Detect which cell encompasses the target text, then output its [x, y] center coordinate. 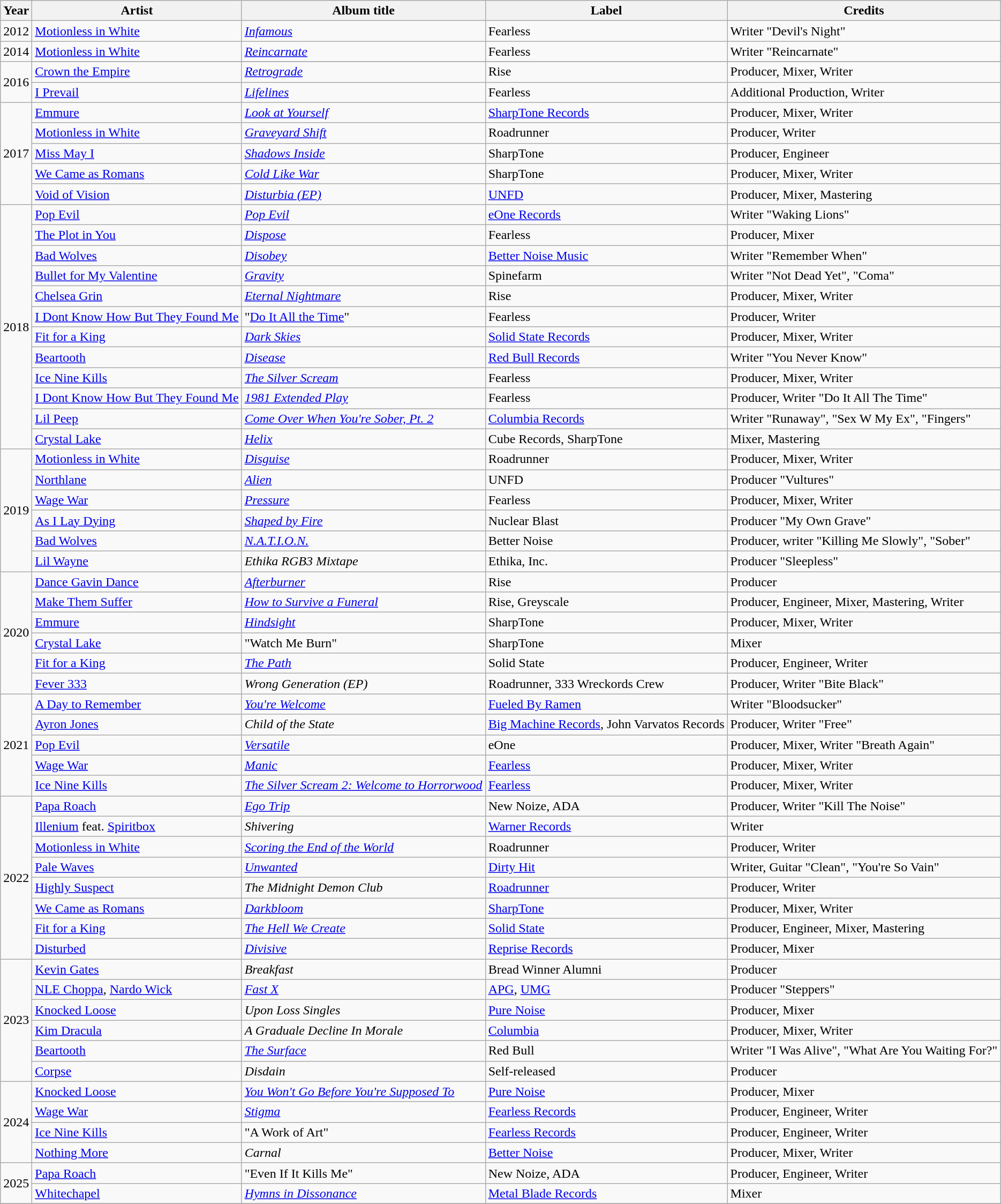
Pale Waves [137, 867]
Writer "Runaway", "Sex W My Ex", "Fingers" [864, 418]
Ethika RGB3 Mixtape [363, 561]
You Won't Go Before You're Supposed To [363, 1091]
The Hell We Create [363, 929]
"Even If It Kills Me" [363, 1173]
Helix [363, 439]
SharpTone Records [606, 113]
Unwanted [363, 867]
Better Noise Music [606, 256]
Producer, Writer "Free" [864, 724]
Warner Records [606, 826]
Big Machine Records, John Varvatos Records [606, 724]
Illenium feat. Spiritbox [137, 826]
Kim Dracula [137, 1030]
Lil Wayne [137, 561]
Hindsight [363, 623]
Shivering [363, 826]
Retrograde [363, 72]
Solid State Records [606, 337]
Disobey [363, 256]
Producer "My Own Grave" [864, 520]
Look at Yourself [363, 113]
Ethika, Inc. [606, 561]
Fueled By Ramen [606, 704]
2025 [16, 1183]
Divisive [363, 949]
Ayron Jones [137, 724]
N.A.T.I.O.N. [363, 541]
The Path [363, 663]
Producer, Mixer, Mastering [864, 194]
Scoring the End of the World [363, 847]
Rise, Greyscale [606, 602]
Producer, Engineer, Mixer, Mastering, Writer [864, 602]
Producer, Engineer, Mixer, Mastering [864, 929]
Disease [363, 357]
Crown the Empire [137, 72]
Stigma [363, 1112]
Kevin Gates [137, 969]
2021 [16, 745]
The Midnight Demon Club [363, 887]
Fever 333 [137, 684]
Chelsea Grin [137, 296]
Whitechapel [137, 1193]
Year [16, 11]
NLE Choppa, Nardo Wick [137, 990]
Writer "Remember When" [864, 256]
Disdain [363, 1071]
2022 [16, 877]
Hymns in Dissonance [363, 1193]
Carnal [363, 1153]
Nuclear Blast [606, 520]
Writer "Bloodsucker" [864, 704]
Child of the State [363, 724]
2019 [16, 510]
2018 [16, 327]
eOne [606, 745]
Bullet for My Valentine [137, 276]
Columbia Records [606, 418]
Disturbed [137, 949]
Artist [137, 11]
Lil Peep [137, 418]
The Surface [363, 1051]
Spinefarm [606, 276]
"Watch Me Burn" [363, 643]
Lifelines [363, 92]
Album title [363, 11]
Ego Trip [363, 806]
2017 [16, 153]
How to Survive a Funeral [363, 602]
Self-released [606, 1071]
Writer "Reincarnate" [864, 51]
You're Welcome [363, 704]
A Graduale Decline In Morale [363, 1030]
Writer "Devil's Night" [864, 31]
Void of Vision [137, 194]
2012 [16, 31]
Mixer, Mastering [864, 439]
Producer, Writer "Do It All The Time" [864, 398]
Writer [864, 826]
Bread Winner Alumni [606, 969]
Dispose [363, 235]
Additional Production, Writer [864, 92]
Writer, Guitar "Clean", "You're So Vain" [864, 867]
Red Bull [606, 1051]
Eternal Nightmare [363, 296]
Producer, Writer "Kill The Noise" [864, 806]
2020 [16, 632]
Dirty Hit [606, 867]
Northlane [137, 480]
Pressure [363, 500]
Nothing More [137, 1153]
I Prevail [137, 92]
Producer, writer "Killing Me Slowly", "Sober" [864, 541]
Wrong Generation (EP) [363, 684]
Manic [363, 765]
Metal Blade Records [606, 1193]
Producer, Engineer [864, 153]
Darkbloom [363, 908]
Writer "I Was Alive", "What Are You Waiting For?" [864, 1051]
Dance Gavin Dance [137, 581]
Writer "Waking Lions" [864, 214]
Make Them Suffer [137, 602]
Come Over When You're Sober, Pt. 2 [363, 418]
The Silver Scream [363, 378]
Shaped by Fire [363, 520]
Writer "Not Dead Yet", "Coma" [864, 276]
Miss May I [137, 153]
2014 [16, 51]
2023 [16, 1020]
Highly Suspect [137, 887]
Shadows Inside [363, 153]
Disturbia (EP) [363, 194]
"A Work of Art" [363, 1132]
2016 [16, 82]
Graveyard Shift [363, 133]
2024 [16, 1122]
Producer, Writer "Bite Black" [864, 684]
Label [606, 11]
Infamous [363, 31]
Producer "Steppers" [864, 990]
The Silver Scream 2: Welcome to Horrorwood [363, 786]
Reincarnate [363, 51]
Red Bull Records [606, 357]
Gravity [363, 276]
Roadrunner, 333 Wreckords Crew [606, 684]
Breakfast [363, 969]
As I Lay Dying [137, 520]
Reprise Records [606, 949]
Producer "Sleepless" [864, 561]
Cold Like War [363, 174]
The Plot in You [137, 235]
Writer "You Never Know" [864, 357]
Cube Records, SharpTone [606, 439]
Upon Loss Singles [363, 1010]
Alien [363, 480]
Producer, Mixer, Writer "Breath Again" [864, 745]
Corpse [137, 1071]
Disguise [363, 459]
Producer "Vultures" [864, 480]
Columbia [606, 1030]
A Day to Remember [137, 704]
Versatile [363, 745]
APG, UMG [606, 990]
Dark Skies [363, 337]
eOne Records [606, 214]
"Do It All the Time" [363, 317]
Afterburner [363, 581]
Fast X [363, 990]
Credits [864, 11]
1981 Extended Play [363, 398]
